Locate the cell with the specified text and output its [x, y] center coordinate. 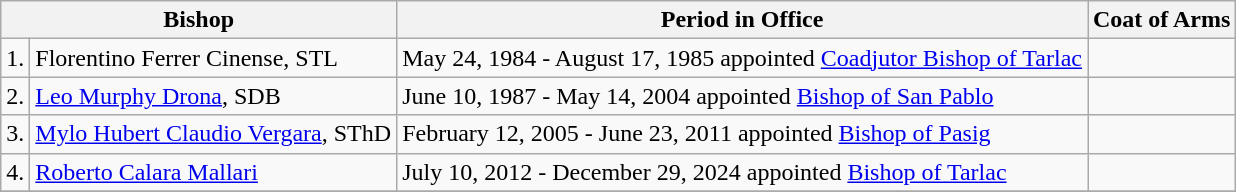
4. [16, 172]
1. [16, 58]
Coat of Arms [1162, 20]
February 12, 2005 - June 23, 2011 appointed Bishop of Pasig [742, 134]
July 10, 2012 - December 29, 2024 appointed Bishop of Tarlac [742, 172]
June 10, 1987 - May 14, 2004 appointed Bishop of San Pablo [742, 96]
Roberto Calara Mallari [214, 172]
Leo Murphy Drona, SDB [214, 96]
May 24, 1984 - August 17, 1985 appointed Coadjutor Bishop of Tarlac [742, 58]
3. [16, 134]
Bishop [199, 20]
Florentino Ferrer Cinense, STL [214, 58]
2. [16, 96]
Period in Office [742, 20]
Mylo Hubert Claudio Vergara, SThD [214, 134]
